Determine the (x, y) coordinate at the center of the cell enclosing the given text.  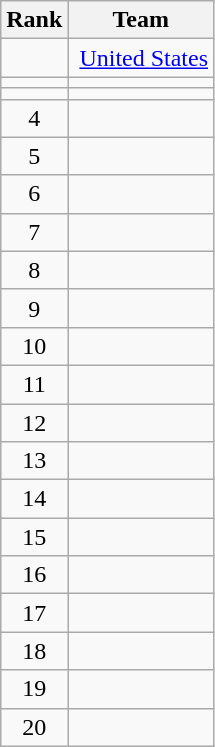
17 (34, 613)
18 (34, 651)
14 (34, 499)
10 (34, 346)
United States (141, 58)
15 (34, 537)
11 (34, 384)
8 (34, 270)
13 (34, 461)
19 (34, 689)
5 (34, 156)
4 (34, 118)
Rank (34, 20)
12 (34, 423)
Team (141, 20)
20 (34, 727)
7 (34, 232)
6 (34, 194)
16 (34, 575)
9 (34, 308)
